Find where the given text appears and provide that cell's center as [x, y] coordinate. 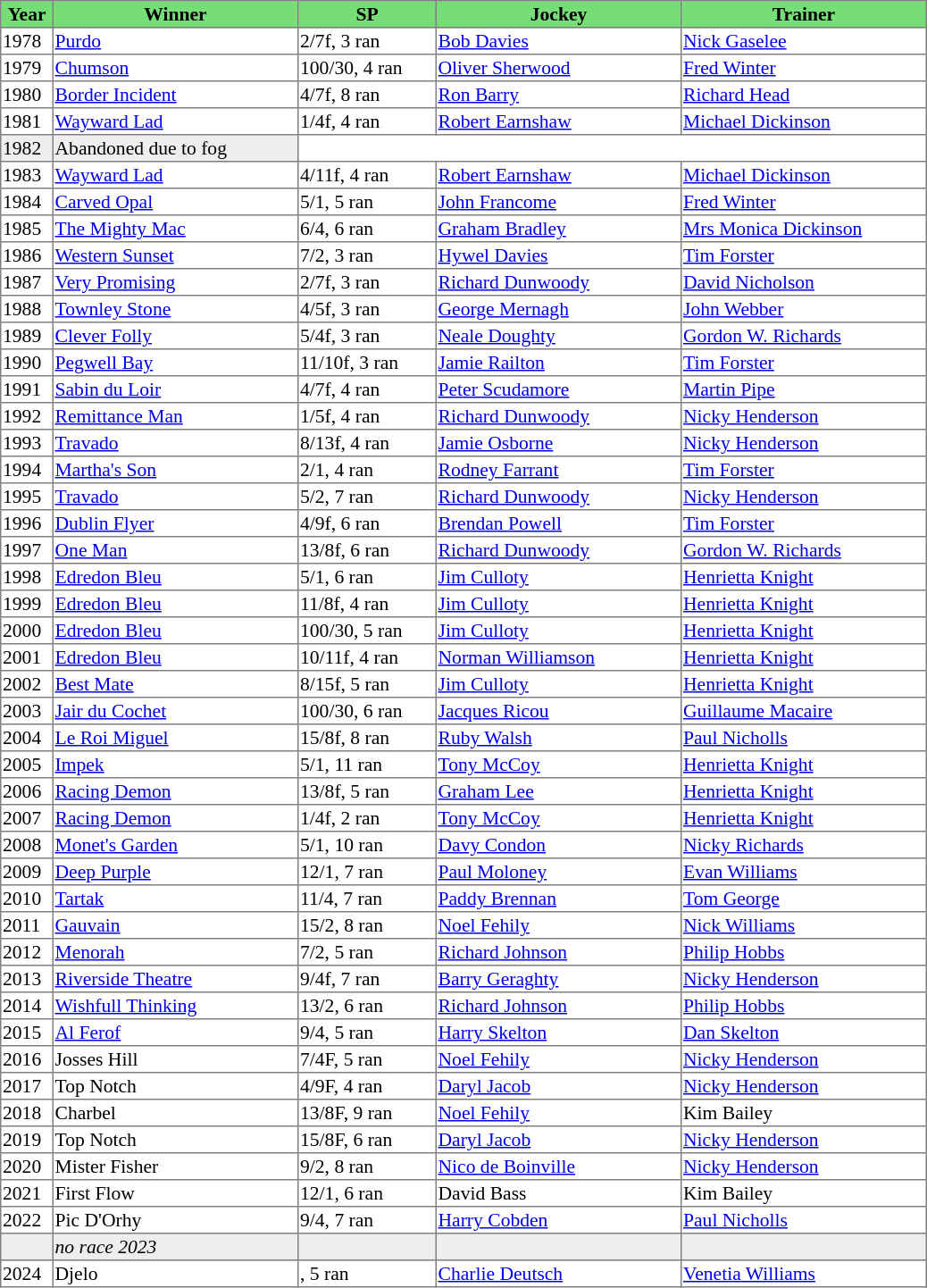
Peter Scudamore [558, 389]
Ron Barry [558, 95]
12/1, 7 ran [367, 872]
7/4F, 5 ran [367, 1059]
1989 [27, 336]
Josses Hill [175, 1059]
4/9f, 6 ran [367, 523]
Deep Purple [175, 872]
Al Ferof [175, 1033]
Jair du Cochet [175, 711]
1/4f, 4 ran [367, 121]
1986 [27, 255]
7/2, 5 ran [367, 952]
2022 [27, 1220]
1996 [27, 523]
Nico de Boinville [558, 1167]
4/11f, 4 ran [367, 175]
First Flow [175, 1193]
Remittance Man [175, 416]
Paul Moloney [558, 872]
Brendan Powell [558, 523]
5/1, 5 ran [367, 202]
The Mighty Mac [175, 229]
Winner [175, 14]
2009 [27, 872]
5/1, 10 ran [367, 845]
1991 [27, 389]
Chumson [175, 68]
13/8f, 5 ran [367, 791]
Gauvain [175, 925]
Le Roi Miguel [175, 738]
Purdo [175, 41]
John Webber [804, 309]
11/4, 7 ran [367, 899]
David Nicholson [804, 282]
Rodney Farrant [558, 470]
13/2, 6 ran [367, 1006]
Charbel [175, 1113]
1987 [27, 282]
2011 [27, 925]
Mister Fisher [175, 1167]
6/4, 6 ran [367, 229]
Charlie Deutsch [558, 1274]
1/4f, 2 ran [367, 818]
1/5f, 4 ran [367, 416]
Impek [175, 765]
Wishfull Thinking [175, 1006]
1982 [27, 148]
1983 [27, 175]
2003 [27, 711]
100/30, 6 ran [367, 711]
Jacques Ricou [558, 711]
2013 [27, 979]
Martin Pipe [804, 389]
9/4, 5 ran [367, 1033]
8/13f, 4 ran [367, 443]
Very Promising [175, 282]
Nick Williams [804, 925]
2002 [27, 684]
Clever Folly [175, 336]
1994 [27, 470]
Townley Stone [175, 309]
SP [367, 14]
Guillaume Macaire [804, 711]
1990 [27, 363]
15/2, 8 ran [367, 925]
2004 [27, 738]
Tom George [804, 899]
Martha's Son [175, 470]
9/4, 7 ran [367, 1220]
Trainer [804, 14]
Jockey [558, 14]
2014 [27, 1006]
5/4f, 3 ran [367, 336]
1980 [27, 95]
8/15f, 5 ran [367, 684]
4/7f, 8 ran [367, 95]
1988 [27, 309]
2006 [27, 791]
Dublin Flyer [175, 523]
1979 [27, 68]
Western Sunset [175, 255]
2000 [27, 631]
Venetia Williams [804, 1274]
Pic D'Orhy [175, 1220]
Harry Cobden [558, 1220]
Evan Williams [804, 872]
2010 [27, 899]
1995 [27, 497]
Jamie Osborne [558, 443]
Paddy Brennan [558, 899]
Graham Bradley [558, 229]
2019 [27, 1140]
no race 2023 [175, 1247]
2018 [27, 1113]
2020 [27, 1167]
Norman Williamson [558, 657]
1978 [27, 41]
1998 [27, 577]
Bob Davies [558, 41]
1993 [27, 443]
5/1, 6 ran [367, 577]
Best Mate [175, 684]
Tartak [175, 899]
Richard Head [804, 95]
5/1, 11 ran [367, 765]
Monet's Garden [175, 845]
2016 [27, 1059]
Menorah [175, 952]
10/11f, 4 ran [367, 657]
Nick Gaselee [804, 41]
Nicky Richards [804, 845]
2021 [27, 1193]
One Man [175, 550]
John Francome [558, 202]
2012 [27, 952]
, 5 ran [367, 1274]
Carved Opal [175, 202]
Graham Lee [558, 791]
2/1, 4 ran [367, 470]
4/7f, 4 ran [367, 389]
Neale Doughty [558, 336]
Davy Condon [558, 845]
12/1, 6 ran [367, 1193]
Ruby Walsh [558, 738]
5/2, 7 ran [367, 497]
Harry Skelton [558, 1033]
Mrs Monica Dickinson [804, 229]
100/30, 5 ran [367, 631]
1999 [27, 604]
1981 [27, 121]
Sabin du Loir [175, 389]
Jamie Railton [558, 363]
Oliver Sherwood [558, 68]
2005 [27, 765]
David Bass [558, 1193]
Djelo [175, 1274]
9/4f, 7 ran [367, 979]
2017 [27, 1086]
Pegwell Bay [175, 363]
2024 [27, 1274]
Barry Geraghty [558, 979]
2015 [27, 1033]
15/8F, 6 ran [367, 1140]
2001 [27, 657]
13/8F, 9 ran [367, 1113]
13/8f, 6 ran [367, 550]
4/9F, 4 ran [367, 1086]
1984 [27, 202]
2008 [27, 845]
11/10f, 3 ran [367, 363]
Riverside Theatre [175, 979]
4/5f, 3 ran [367, 309]
9/2, 8 ran [367, 1167]
George Mernagh [558, 309]
1997 [27, 550]
Border Incident [175, 95]
7/2, 3 ran [367, 255]
Abandoned due to fog [175, 148]
15/8f, 8 ran [367, 738]
1985 [27, 229]
Year [27, 14]
11/8f, 4 ran [367, 604]
2007 [27, 818]
100/30, 4 ran [367, 68]
1992 [27, 416]
Hywel Davies [558, 255]
Dan Skelton [804, 1033]
